Find where the given text appears and provide that cell's center as (X, Y) coordinate. 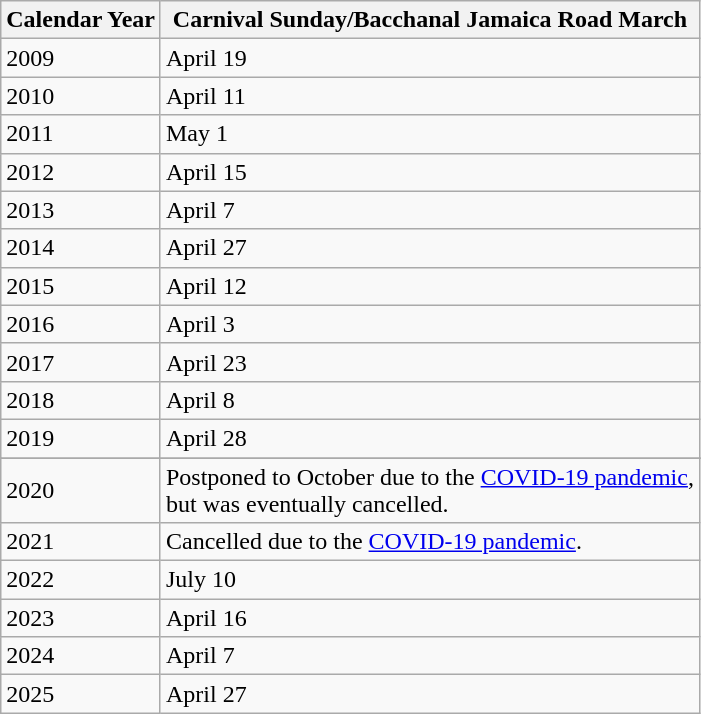
2012 (81, 172)
April 23 (430, 362)
2016 (81, 324)
April 12 (430, 286)
2019 (81, 438)
2010 (81, 96)
July 10 (430, 580)
April 15 (430, 172)
2013 (81, 210)
2011 (81, 134)
2018 (81, 400)
April 16 (430, 618)
Postponed to October due to the COVID-19 pandemic,but was eventually cancelled. (430, 490)
2024 (81, 656)
2014 (81, 248)
2022 (81, 580)
2015 (81, 286)
Carnival Sunday/Bacchanal Jamaica Road March (430, 20)
2009 (81, 58)
April 8 (430, 400)
2021 (81, 542)
2025 (81, 694)
Calendar Year (81, 20)
Cancelled due to the COVID-19 pandemic. (430, 542)
May 1 (430, 134)
April 28 (430, 438)
April 3 (430, 324)
2017 (81, 362)
2020 (81, 490)
2023 (81, 618)
April 11 (430, 96)
April 19 (430, 58)
